Extract the (X, Y) coordinate from the center of the cell holding the provided text.  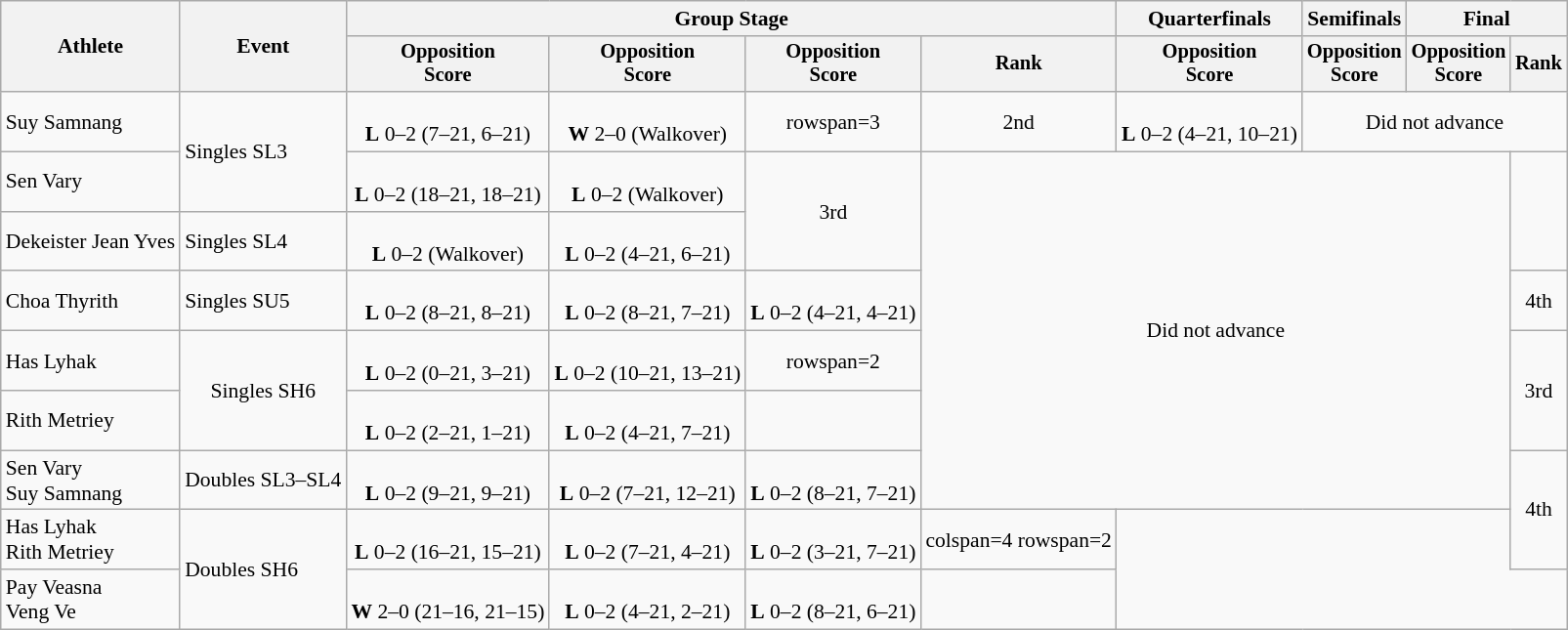
Has Lyhak (90, 361)
L 0–2 (4–21, 6–21) (647, 242)
L 0–2 (9–21, 9–21) (447, 481)
Suy Samnang (90, 121)
L 0–2 (18–21, 18–21) (447, 182)
W 2–0 (21–16, 21–15) (447, 600)
L 0–2 (8–21, 6–21) (832, 600)
L 0–2 (8–21, 8–21) (447, 301)
Final (1487, 19)
Athlete (90, 47)
L 0–2 (4–21, 10–21) (1209, 121)
L 0–2 (4–21, 2–21) (647, 600)
L 0–2 (4–21, 4–21) (832, 301)
Doubles SL3–SL4 (263, 481)
W 2–0 (Walkover) (647, 121)
Singles SH6 (263, 391)
rowspan=3 (832, 121)
L 0–2 (7–21, 4–21) (647, 539)
Sen VarySuy Samnang (90, 481)
L 0–2 (7–21, 6–21) (447, 121)
L 0–2 (2–21, 1–21) (447, 420)
L 0–2 (7–21, 12–21) (647, 481)
L 0–2 (0–21, 3–21) (447, 361)
Dekeister Jean Yves (90, 242)
Singles SL4 (263, 242)
Event (263, 47)
Singles SL3 (263, 151)
Choa Thyrith (90, 301)
Sen Vary (90, 182)
L 0–2 (3–21, 7–21) (832, 539)
Semifinals (1354, 19)
colspan=4 rowspan=2 (1018, 539)
Singles SU5 (263, 301)
Pay VeasnaVeng Ve (90, 600)
Doubles SH6 (263, 569)
2nd (1018, 121)
Rith Metriey (90, 420)
L 0–2 (16–21, 15–21) (447, 539)
Group Stage (731, 19)
Has LyhakRith Metriey (90, 539)
Quarterfinals (1209, 19)
rowspan=2 (832, 361)
L 0–2 (4–21, 7–21) (647, 420)
L 0–2 (10–21, 13–21) (647, 361)
